Return (x, y) of the center of cell containing provided text 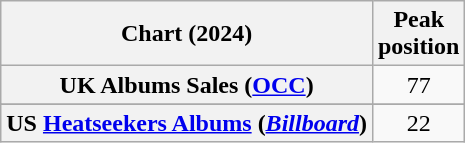
77 (418, 85)
22 (418, 123)
Chart (2024) (187, 34)
US Heatseekers Albums (Billboard) (187, 123)
Peakposition (418, 34)
UK Albums Sales (OCC) (187, 85)
